Scan for the cell matching the given text and deliver its [x, y] coordinate at center. 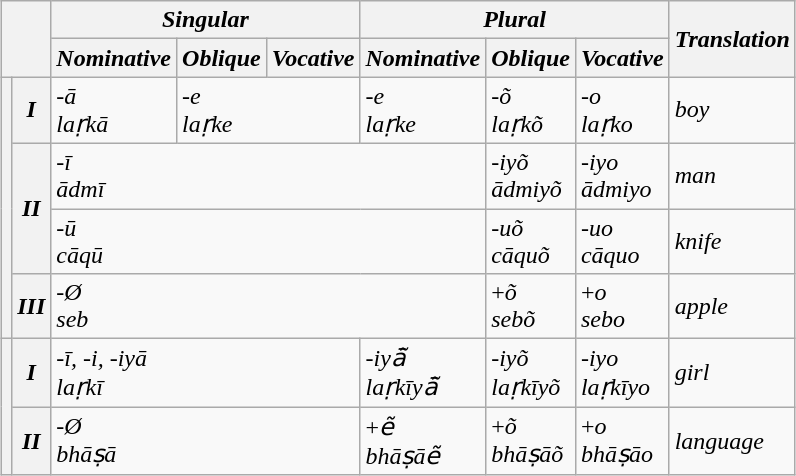
+obhāṣāo [622, 441]
-ālaṛkā [114, 110]
-īādmī [268, 176]
-iyõlaṛkīyõ [531, 373]
-Øseb [268, 306]
-ūcāqū [268, 240]
-olaṛko [622, 110]
-õlaṛkõ [531, 110]
Translation [732, 39]
man [732, 176]
-iyoādmiyo [622, 176]
-Øbhāṣā [206, 441]
+õbhāṣāõ [531, 441]
+ẽbhāṣāẽ [423, 441]
-uõcāquõ [531, 240]
apple [732, 306]
boy [732, 110]
III [32, 306]
girl [732, 373]
Singular [206, 20]
Plural [514, 20]
-uocāquo [622, 240]
-iyolaṛkīyo [622, 373]
language [732, 441]
knife [732, 240]
+õsebõ [531, 306]
-iyā̃laṛkīyā̃ [423, 373]
-ī, -i, -iyālaṛkī [206, 373]
+osebo [622, 306]
-iyõādmiyõ [531, 176]
